Output the (X, Y) coordinate of the center of the cell containing the given text.  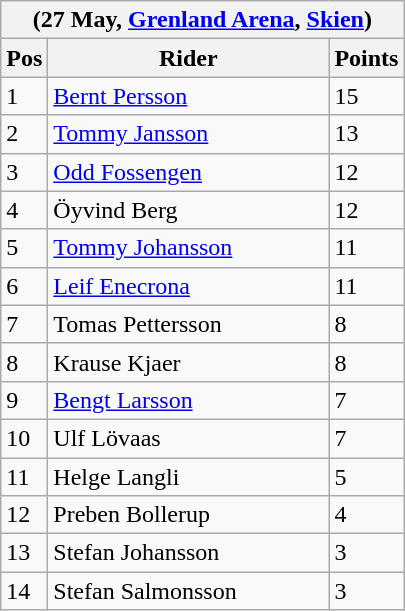
2 (24, 134)
(27 May, Grenland Arena, Skien) (202, 20)
Öyvind Berg (188, 210)
Bernt Persson (188, 96)
9 (24, 400)
Helge Langli (188, 477)
Tommy Jansson (188, 134)
Krause Kjaer (188, 362)
Ulf Lövaas (188, 438)
Odd Fossengen (188, 172)
6 (24, 286)
Rider (188, 58)
10 (24, 438)
15 (366, 96)
Stefan Johansson (188, 553)
Tomas Pettersson (188, 324)
Points (366, 58)
Stefan Salmonsson (188, 591)
1 (24, 96)
Pos (24, 58)
Tommy Johansson (188, 248)
Bengt Larsson (188, 400)
Leif Enecrona (188, 286)
Preben Bollerup (188, 515)
14 (24, 591)
